Determine the (x, y) coordinate at the center of the cell enclosing the given text.  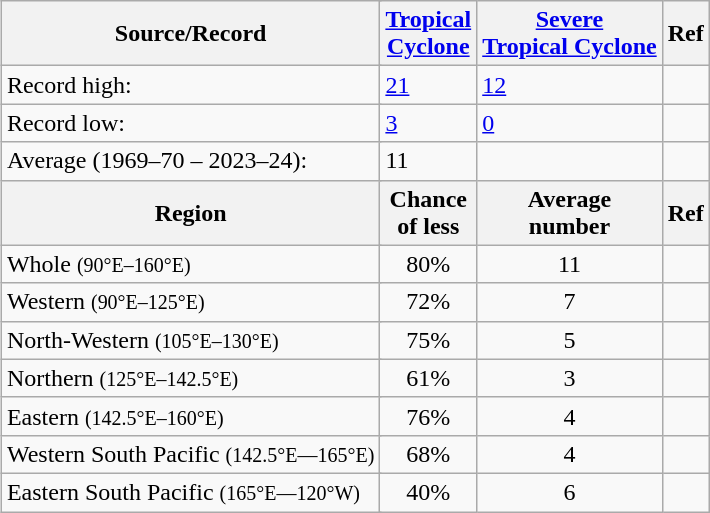
80% (428, 264)
TropicalCyclone (428, 34)
21 (428, 85)
72% (428, 302)
Averagenumber (570, 212)
Western South Pacific (142.5°E—165°E) (190, 454)
Chanceof less (428, 212)
61% (428, 378)
5 (570, 340)
Source/Record (190, 34)
75% (428, 340)
Whole (90°E–160°E) (190, 264)
12 (570, 85)
6 (570, 492)
North-Western (105°E–130°E) (190, 340)
Region (190, 212)
SevereTropical Cyclone (570, 34)
Record low: (190, 123)
Record high: (190, 85)
Average (1969–70 – 2023–24): (190, 161)
Northern (125°E–142.5°E) (190, 378)
68% (428, 454)
Western (90°E–125°E) (190, 302)
Eastern (142.5°E–160°E) (190, 416)
40% (428, 492)
0 (570, 123)
Eastern South Pacific (165°E—120°W) (190, 492)
76% (428, 416)
7 (570, 302)
